Pinpoint the cell where the given text exists, returning its (x, y) midpoint coordinate. 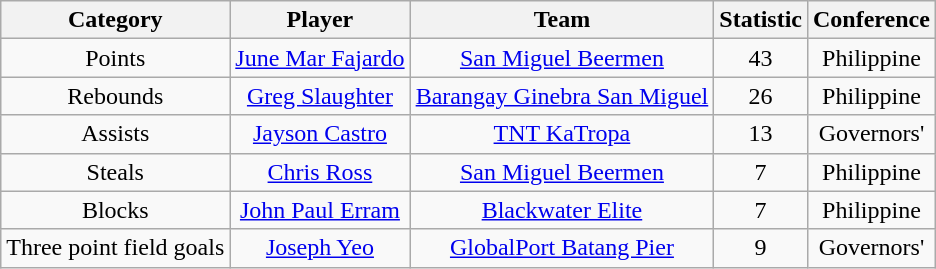
Three point field goals (116, 248)
Barangay Ginebra San Miguel (562, 96)
John Paul Erram (320, 210)
Player (320, 20)
Joseph Yeo (320, 248)
43 (761, 58)
Statistic (761, 20)
Steals (116, 172)
Points (116, 58)
Jayson Castro (320, 134)
Conference (871, 20)
Assists (116, 134)
Rebounds (116, 96)
GlobalPort Batang Pier (562, 248)
Category (116, 20)
Chris Ross (320, 172)
TNT KaTropa (562, 134)
June Mar Fajardo (320, 58)
26 (761, 96)
13 (761, 134)
Greg Slaughter (320, 96)
9 (761, 248)
Team (562, 20)
Blocks (116, 210)
Blackwater Elite (562, 210)
